Locate the cell with the specified text and output its [x, y] center coordinate. 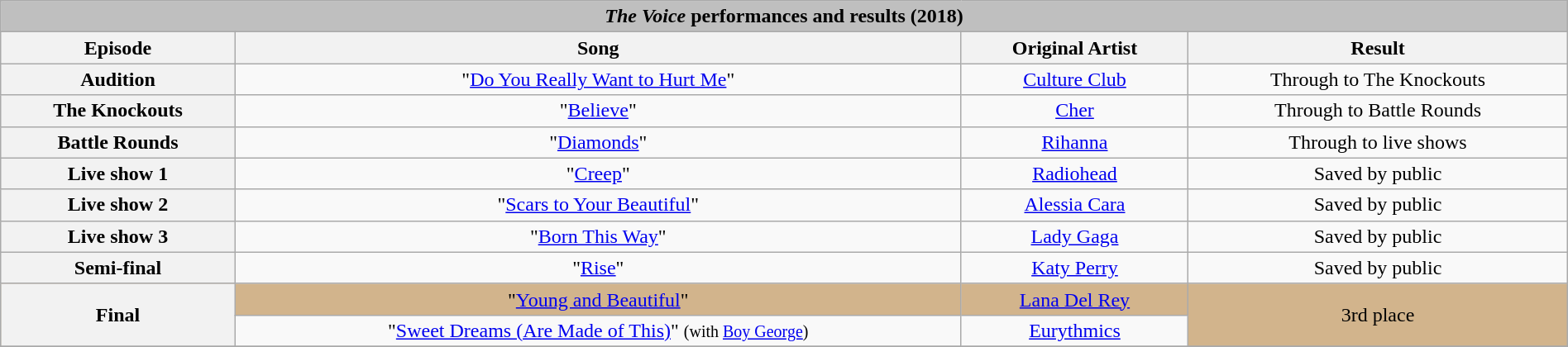
Live show 1 [118, 173]
Katy Perry [1074, 268]
Audition [118, 79]
"Sweet Dreams (Are Made of This)" (with Boy George) [598, 330]
The Knockouts [118, 111]
3rd place [1378, 315]
Live show 3 [118, 236]
"Scars to Your Beautiful" [598, 205]
Episode [118, 48]
Live show 2 [118, 205]
Through to Battle Rounds [1378, 111]
"Creep" [598, 173]
Lana Del Rey [1074, 299]
"Born This Way" [598, 236]
Cher [1074, 111]
Lady Gaga [1074, 236]
Culture Club [1074, 79]
Battle Rounds [118, 142]
"Believe" [598, 111]
Through to The Knockouts [1378, 79]
"Diamonds" [598, 142]
Original Artist [1074, 48]
Semi-final [118, 268]
Song [598, 48]
"Do You Really Want to Hurt Me" [598, 79]
Result [1378, 48]
Eurythmics [1074, 330]
Through to live shows [1378, 142]
Radiohead [1074, 173]
"Rise" [598, 268]
"Young and Beautiful" [598, 299]
Alessia Cara [1074, 205]
Final [118, 315]
Rihanna [1074, 142]
The Voice performances and results (2018) [784, 17]
